Detect which cell encompasses the target text, then output its (X, Y) center coordinate. 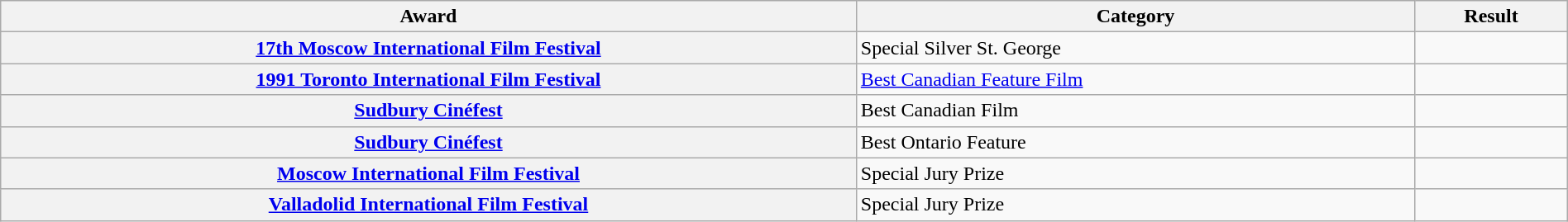
Best Canadian Feature Film (1135, 79)
17th Moscow International Film Festival (428, 48)
1991 Toronto International Film Festival (428, 79)
Award (428, 17)
Moscow International Film Festival (428, 173)
Valladolid International Film Festival (428, 205)
Result (1492, 17)
Best Ontario Feature (1135, 142)
Special Silver St. George (1135, 48)
Best Canadian Film (1135, 111)
Category (1135, 17)
